Return the (X, Y) coordinate for the center point of the cell that contains the specified text.  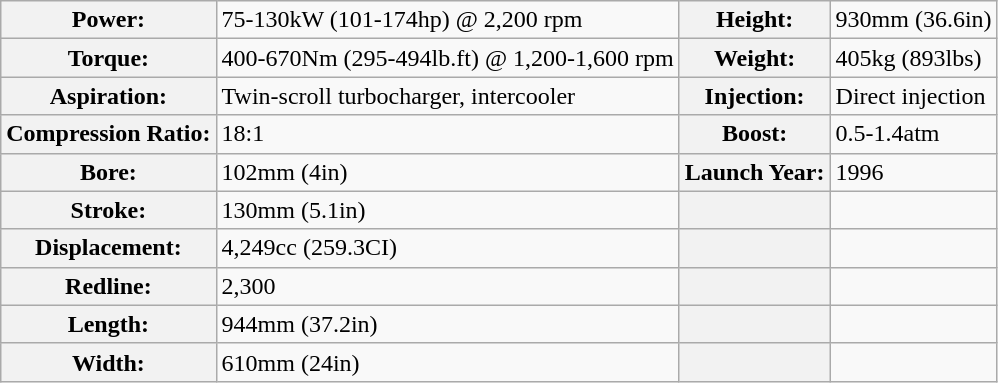
Width: (108, 362)
Boost: (754, 134)
Compression Ratio: (108, 134)
1996 (914, 172)
18:1 (448, 134)
Torque: (108, 58)
Displacement: (108, 248)
Injection: (754, 96)
Redline: (108, 286)
Launch Year: (754, 172)
130mm (5.1in) (448, 210)
610mm (24in) (448, 362)
Height: (754, 20)
944mm (37.2in) (448, 324)
Direct injection (914, 96)
Aspiration: (108, 96)
930mm (36.6in) (914, 20)
0.5-1.4atm (914, 134)
Stroke: (108, 210)
2,300 (448, 286)
4,249cc (259.3CI) (448, 248)
400-670Nm (295-494lb.ft) @ 1,200-1,600 rpm (448, 58)
75-130kW (101-174hp) @ 2,200 rpm (448, 20)
Length: (108, 324)
Twin-scroll turbocharger, intercooler (448, 96)
Weight: (754, 58)
Power: (108, 20)
Bore: (108, 172)
405kg (893lbs) (914, 58)
102mm (4in) (448, 172)
